Scan for the cell matching the given text and deliver its [X, Y] coordinate at center. 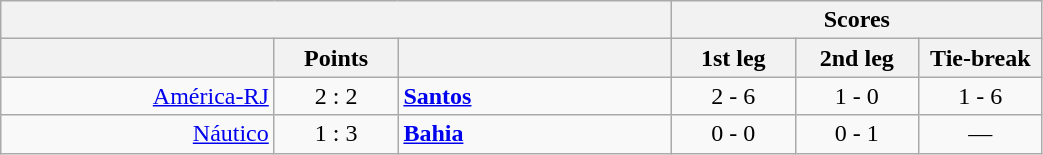
2 - 6 [733, 96]
1 : 3 [336, 134]
1 - 0 [857, 96]
1st leg [733, 58]
Náutico [138, 134]
— [981, 134]
Santos [535, 96]
Bahia [535, 134]
América-RJ [138, 96]
1 - 6 [981, 96]
Points [336, 58]
0 - 0 [733, 134]
0 - 1 [857, 134]
Tie-break [981, 58]
Scores [856, 20]
2nd leg [857, 58]
2 : 2 [336, 96]
